Capture the cell that displays the provided text and extract its (x, y) central coordinate. 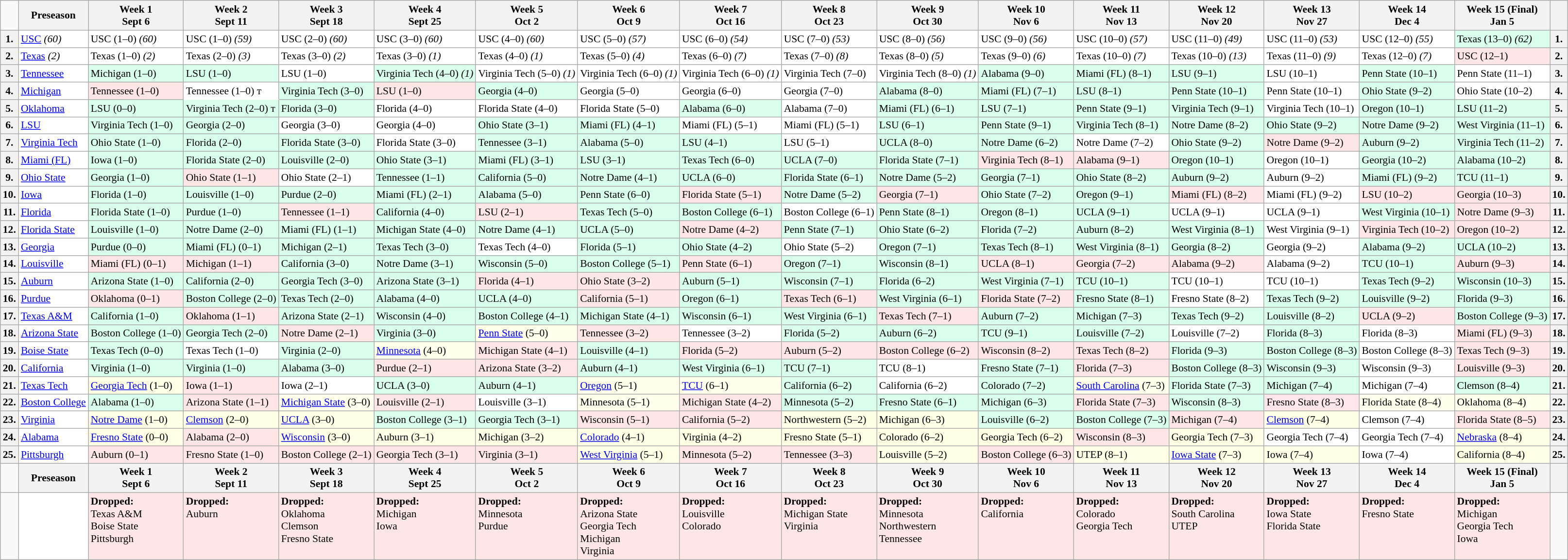
Minnesota (4–0) (425, 351)
USC (9–0) (56) (1026, 39)
Alabama (9–0) (1026, 74)
Iowa (1–0) (136, 160)
Louisville (5–2) (928, 455)
Arizona State (3–1) (425, 281)
TCU (11–1) (1502, 177)
Texas Tech (2–0) (326, 299)
USC (60) (53, 39)
Georgia (5–0) (629, 91)
USC (12–1) (1502, 56)
TCU (9–1) (1026, 333)
USC (5–0) (57) (629, 39)
Virginia (3–0) (425, 333)
Colorado (6–2) (928, 437)
Florida (7–3) (1121, 368)
Louisville (3–1) (527, 402)
Texas A&M (53, 316)
Notre Dame (2–1) (326, 333)
Virginia (4–2) (731, 437)
Iowa (1–1) (231, 385)
West Virginia (7–1) (1026, 281)
Virginia Tech (1–0) (136, 125)
Texas (10–0) (7) (1121, 56)
UCLA (9–2) (1407, 316)
Michigan (2–1) (326, 247)
Texas (8–0) (5) (928, 56)
Florida State (8–4) (1407, 402)
Texas Tech (7–1) (928, 316)
UCLA (6–0) (731, 177)
Florida (6–2) (928, 281)
Notre Dame (2–0) (231, 229)
Virginia Tech (10–1) (1312, 108)
LSU (10–2) (1407, 195)
Penn State (5–0) (527, 333)
Florida (3–0) (326, 108)
Dropped:OklahomaClemsonFresno State (326, 526)
California (8–4) (1502, 455)
Georgia (8–2) (1216, 247)
Oregon (8–1) (1026, 212)
Fresno State (5–1) (829, 437)
Alabama (2–0) (231, 437)
Florida State (5–0) (629, 108)
Georgia (7–2) (1121, 264)
Penn State (6–1) (731, 264)
Florida (4–1) (527, 281)
USC (7–0) (53) (829, 39)
Wisconsin (5–0) (527, 264)
Purdue (53, 299)
Wisconsin (8–1) (928, 264)
Oregon (10–2) (1502, 229)
Colorado (4–1) (629, 437)
Virginia (2–0) (326, 351)
Ohio State (53, 177)
Louisville (53, 264)
Colorado (7–2) (1026, 385)
Wisconsin (4–0) (425, 316)
Alabama (10–2) (1502, 160)
Boston College (9–3) (1502, 316)
Texas (13–0) (62) (1502, 39)
Miami (FL) (3–1) (527, 160)
Fresno State (7–1) (1026, 368)
UTEP (8–1) (1121, 455)
Georgia (53, 247)
UCLA (7–0) (829, 160)
California (2–0) (231, 281)
West Virginia (10–1) (1407, 212)
Dropped:MichiganGeorgia TechIowa (1502, 526)
Georgia Tech (7–3) (1216, 437)
USC (3–0) (60) (425, 39)
Florida (7–2) (1026, 229)
Florida (2–0) (231, 143)
Notre Dame (8–2) (1216, 125)
Texas (5–0) (4) (629, 56)
LSU (3–1) (629, 160)
Texas Tech (6–1) (829, 299)
Florida State (7–1) (928, 160)
Dropped:California (1026, 526)
LSU (10–1) (1312, 74)
Northwestern (5–2) (829, 420)
UCLA (8–1) (1026, 264)
Oklahoma (53, 108)
Texas Tech (0–0) (136, 351)
Virginia Tech (10–2) (1407, 229)
Georgia (2–0) (231, 125)
USC (4–0) (60) (527, 39)
Fresno State (8–2) (1216, 299)
Dropped:MichiganIowa (425, 526)
Clemson (2–0) (231, 420)
Boston College (53, 402)
Florida State (1–0) (136, 212)
Boston College (1–0) (136, 333)
California (5–2) (731, 420)
Iowa State (7–3) (1216, 455)
LSU (9–1) (1216, 74)
Notre Dame (1–0) (136, 420)
Virginia Tech (8–0) (1) (928, 74)
Notre Dame (4–2) (731, 229)
Auburn (3–1) (425, 437)
Virginia Tech (5–0) (1) (527, 74)
Penn State (8–1) (928, 212)
Michigan State (3–0) (326, 402)
Boston College (2–0) (231, 299)
Auburn (0–1) (136, 455)
Fresno State (8–3) (1312, 402)
TCU (8–1) (928, 368)
LSU (53, 125)
Notre Dame (6–2) (1026, 143)
Ohio State (2–1) (326, 177)
Georgia (3–0) (326, 125)
Virginia Tech (3–0) (326, 91)
Boston College (3–1) (425, 420)
Miami (FL) (8–1) (1121, 74)
Ohio State (8–2) (1121, 177)
Michigan (1–0) (136, 74)
Florida State (2–0) (231, 160)
LSU (0–0) (136, 108)
Texas Tech (3–0) (425, 247)
West Virginia (9–1) (1312, 229)
Texas (12–0) (7) (1407, 56)
West Virginia (11–1) (1502, 125)
USC (10–0) (57) (1121, 39)
Virginia (3–1) (527, 455)
Texas (6–0) (7) (731, 56)
Notre Dame (7–2) (1121, 143)
Arizona State (2–1) (326, 316)
Ohio State (6–2) (928, 229)
Georgia (10–3) (1502, 195)
USC (1–0) (59) (231, 39)
Dropped:LouisvilleColorado (731, 526)
USC (8–0) (56) (928, 39)
Michigan (3–2) (527, 437)
Florida (4–0) (425, 108)
Oregon (6–1) (731, 299)
West Virginia (5–1) (629, 455)
LSU (8–1) (1121, 91)
UCLA (10–2) (1502, 247)
Alabama (3–0) (326, 368)
LSU (5–1) (829, 143)
Alabama (8–0) (928, 91)
Purdue (2–1) (425, 368)
Tennessee (3–1) (527, 143)
Tennessee (53, 74)
Dropped:Fresno State (1407, 526)
Texas (1–0) (2) (136, 56)
Texas (11–0) (9) (1312, 56)
Alabama (4–0) (425, 299)
Georgia (6–0) (731, 91)
Auburn (53, 281)
Auburn (9–3) (1502, 264)
Dropped:Michigan StateVirginia (829, 526)
California (53, 368)
USC (11–0) (53) (1312, 39)
Michigan (7–3) (1121, 316)
Alabama (1–0) (136, 402)
Penn State (6–0) (629, 195)
California (4–0) (425, 212)
Georgia Tech (6–2) (1026, 437)
Ohio State (7–2) (1026, 195)
Boston College (5–1) (629, 264)
Ohio State (1–1) (231, 177)
Purdue (0–0) (136, 247)
Ohio State (4–2) (731, 247)
Auburn (5–1) (731, 281)
Tennessee (3–3) (829, 455)
Wisconsin (7–1) (829, 281)
Texas Tech (5–0) (629, 212)
Dropped:MinnesotaNorthwesternTennessee (928, 526)
Boston College (6–2) (928, 351)
Auburn (5–2) (829, 351)
Wisconsin (8–2) (1026, 351)
Texas (3–0) (2) (326, 56)
LSU (11–2) (1502, 108)
Miami (FL) (4–1) (629, 125)
Texas (4–0) (1) (527, 56)
Texas Tech (53, 385)
Miami (FL) (9–3) (1502, 333)
Nebraska (8–4) (1502, 437)
Purdue (1–0) (231, 212)
Virginia Tech (2–0) т (231, 108)
Ohio State (5–2) (829, 247)
Texas (2–0) (3) (231, 56)
Fresno State (1–0) (231, 455)
Auburn (8–2) (1121, 229)
Virginia (53, 420)
Louisville (9–3) (1502, 368)
Texas Tech (1–0) (231, 351)
Iowa (2–1) (326, 385)
Purdue (2–0) (326, 195)
Dropped:Texas A&MBoise StatePittsburgh (136, 526)
Pittsburgh (53, 455)
Miami (FL) (53, 160)
Arizona State (3–2) (527, 368)
Dropped:Iowa StateFlorida State (1312, 526)
Miami (FL) (7–1) (1026, 91)
Louisville (2–0) (326, 160)
Ohio State (3–2) (629, 281)
Oklahoma (8–4) (1502, 402)
Georgia Tech (3–0) (326, 281)
Florida State (6–1) (829, 177)
Georgia Tech (2–0) (231, 333)
Georgia (1–0) (136, 177)
Florida State (8–5) (1502, 420)
Arizona State (1–0) (136, 281)
Miami (FL) (1–1) (326, 229)
Michigan State (4–0) (425, 229)
USC (1–0) (60) (136, 39)
Wisconsin (6–1) (731, 316)
LSU (6–1) (928, 125)
California (5–1) (629, 299)
Georgia (10–2) (1407, 160)
Miami (FL) (2–1) (425, 195)
TCU (7–1) (829, 368)
Texas (3–0) (1) (425, 56)
Arizona State (1–1) (231, 402)
Miami (FL) (6–1) (928, 108)
TCU (6–1) (731, 385)
Virginia Tech (9–1) (1216, 108)
UCLA (5–0) (629, 229)
Florida (53, 212)
Louisville (8–2) (1312, 316)
Texas Tech (8–2) (1121, 351)
Texas Tech (8–1) (1026, 247)
Michigan State (4–2) (731, 402)
Miami (FL) (8–2) (1216, 195)
Alabama (6–0) (731, 108)
Louisville (9–2) (1407, 299)
Fresno State (6–1) (928, 402)
Dropped:South CarolinaUTEP (1216, 526)
Virginia Tech (53, 143)
Georgia (7–0) (829, 91)
Penn State (11–1) (1502, 74)
Boston College (2–1) (326, 455)
Louisville (6–2) (1026, 420)
USC (11–0) (49) (1216, 39)
Tennessee (1–0) т (231, 91)
Florida (5–1) (629, 247)
Michigan (1–1) (231, 264)
Dropped:MinnesotaPurdue (527, 526)
UCLA (8–0) (928, 143)
USC (12–0) (55) (1407, 39)
Oklahoma (1–1) (231, 316)
Oklahoma (0–1) (136, 299)
LSU (2–1) (527, 212)
Ohio State (10–2) (1502, 91)
Dropped:Arizona StateGeorgia TechMichiganVirginia (629, 526)
USC (2–0) (60) (326, 39)
Minnesota (5–1) (629, 402)
Oregon (5–1) (629, 385)
UCLA (4–0) (527, 299)
California (5–0) (527, 177)
Oregon (9–1) (1121, 195)
Ohio State (1–0) (136, 143)
Texas (2) (53, 56)
Louisville (2–1) (425, 402)
Virginia Tech (4–0) (1) (425, 74)
Louisville (4–1) (629, 351)
Michigan (53, 91)
South Carolina (7–3) (1121, 385)
Boston College (6–3) (1026, 455)
Auburn (7–2) (1026, 316)
Dropped:Auburn (231, 526)
Alabama (7–0) (829, 108)
LSU (4–1) (731, 143)
Wisconsin (5–1) (629, 420)
Clemson (8–4) (1502, 385)
Texas Tech (9–3) (1502, 351)
Notre Dame (3–1) (425, 264)
Boise State (53, 351)
Boston College (7–3) (1121, 420)
Fresno State (8–1) (1121, 299)
LSU (7–1) (1026, 108)
Texas Tech (6–0) (731, 160)
Florida State (53, 229)
Auburn (6–2) (928, 333)
Alabama (9–1) (1121, 160)
California (3–0) (326, 264)
Florida State (4–0) (527, 108)
California (1–0) (136, 316)
Texas Tech (4–0) (527, 247)
Dropped:ColoradoGeorgia Tech (1121, 526)
Florida State (5–1) (731, 195)
Notre Dame (9–3) (1502, 212)
Florida State (7–2) (1026, 299)
Fresno State (0–0) (136, 437)
Texas (7–0) (8) (829, 56)
Texas (9–0) (6) (1026, 56)
Wisconsin (10–3) (1502, 281)
Georgia Tech (1–0) (136, 385)
Tennessee (1–0) (136, 91)
Boston College (4–1) (527, 316)
Virginia Tech (7–0) (829, 74)
Iowa (53, 195)
Penn State (7–1) (829, 229)
Virginia Tech (11–2) (1502, 143)
Georgia (9–2) (1312, 247)
Alabama (53, 437)
USC (6–0) (54) (731, 39)
Texas (10–0) (13) (1216, 56)
Wisconsin (3–0) (326, 437)
Florida (1–0) (136, 195)
Arizona State (53, 333)
